For the text-containing cell, return its midpoint in (x, y) coordinate format. 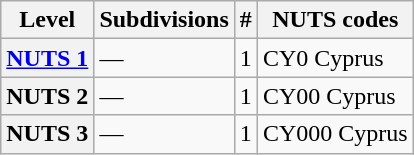
CY0 Cyprus (335, 58)
NUTS 2 (48, 96)
NUTS codes (335, 20)
NUTS 3 (48, 134)
CY00 Cyprus (335, 96)
NUTS 1 (48, 58)
Subdivisions (164, 20)
Level (48, 20)
CY000 Cyprus (335, 134)
# (246, 20)
